From the cell containing the given text, extract its center point as (X, Y) coordinate. 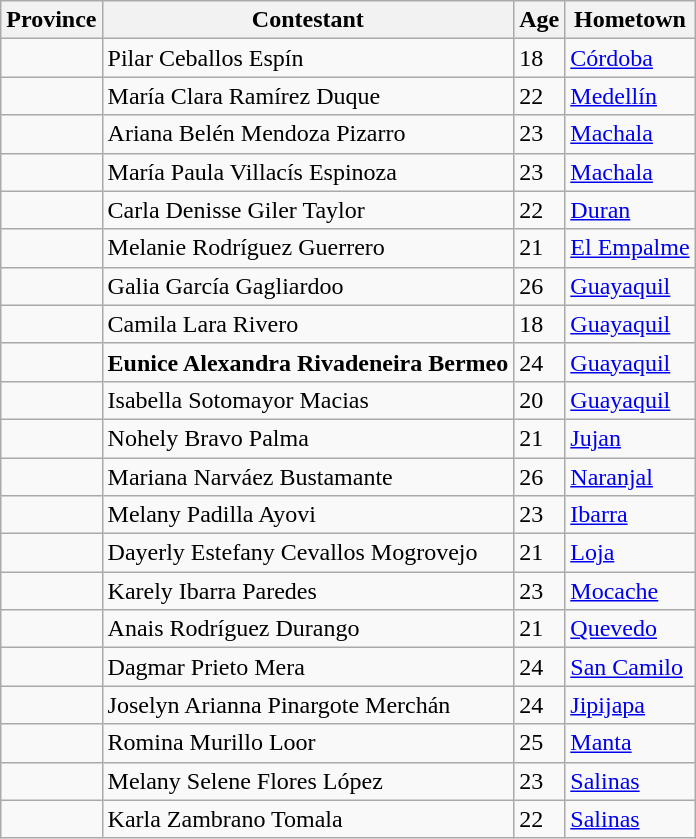
Romina Murillo Loor (308, 743)
Córdoba (630, 58)
20 (540, 400)
Pilar Ceballos Espín (308, 58)
Melanie Rodríguez Guerrero (308, 248)
Karely Ibarra Paredes (308, 591)
María Clara Ramírez Duque (308, 96)
Manta (630, 743)
Mariana Narváez Bustamante (308, 477)
Ibarra (630, 515)
Contestant (308, 20)
Melany Selene Flores López (308, 781)
Dagmar Prieto Mera (308, 667)
Duran (630, 210)
Melany Padilla Ayovi (308, 515)
Joselyn Arianna Pinargote Merchán (308, 705)
Medellín (630, 96)
El Empalme (630, 248)
Carla Denisse Giler Taylor (308, 210)
Isabella Sotomayor Macias (308, 400)
Jujan (630, 438)
Mocache (630, 591)
Dayerly Estefany Cevallos Mogrovejo (308, 553)
Loja (630, 553)
Karla Zambrano Tomala (308, 819)
San Camilo (630, 667)
María Paula Villacís Espinoza (308, 172)
Camila Lara Rivero (308, 324)
Eunice Alexandra Rivadeneira Bermeo (308, 362)
Galia García Gagliardoo (308, 286)
Jipijapa (630, 705)
Nohely Bravo Palma (308, 438)
Age (540, 20)
Province (52, 20)
Hometown (630, 20)
25 (540, 743)
Naranjal (630, 477)
Quevedo (630, 629)
Anais Rodríguez Durango (308, 629)
Ariana Belén Mendoza Pizarro (308, 134)
